Provide the (x, y) coordinate of the cell's center where the given text is located.  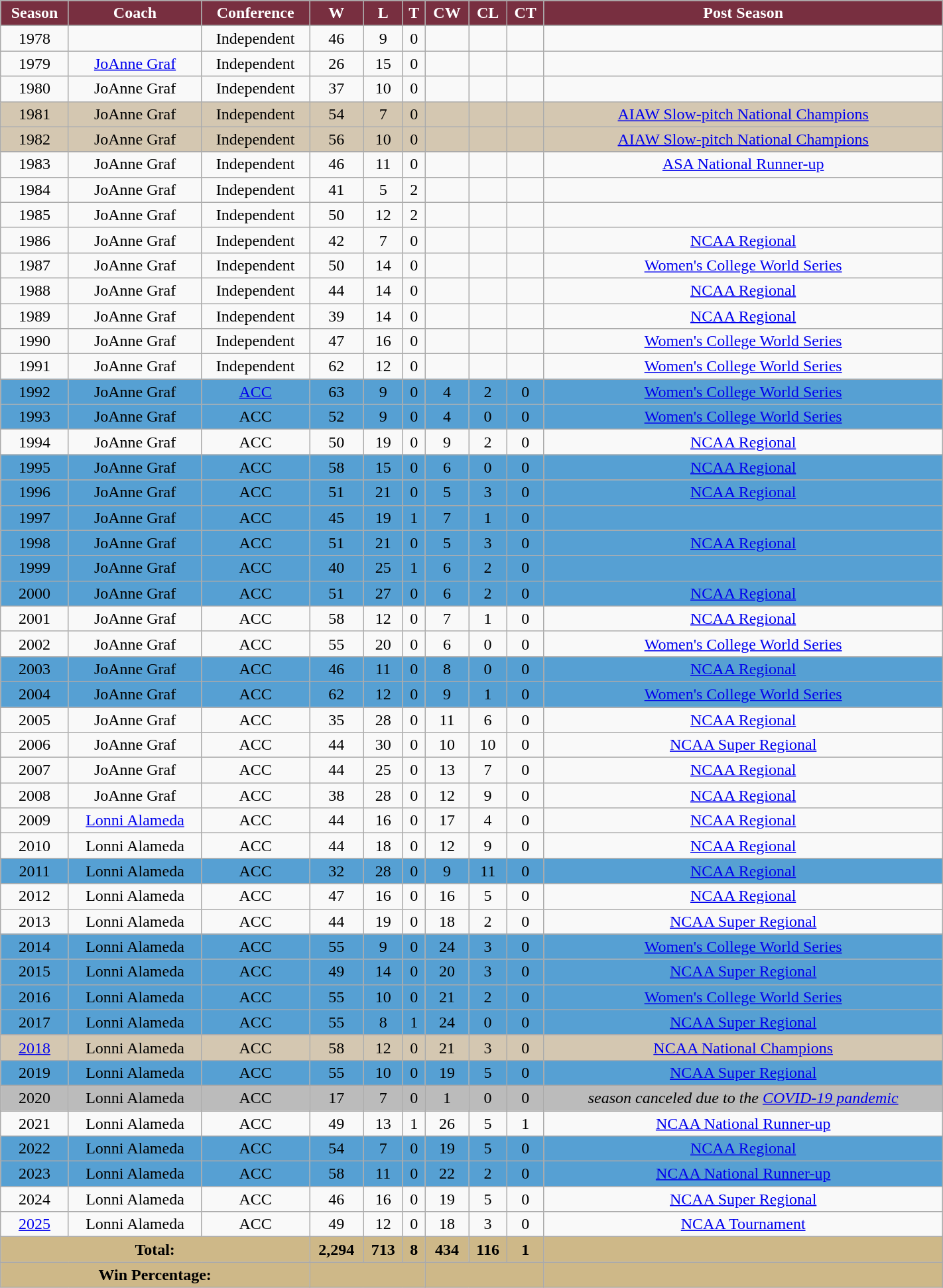
1991 (34, 367)
2012 (34, 896)
Post Season (743, 13)
CL (488, 13)
434 (447, 1250)
2018 (34, 1047)
NCAA Tournament (743, 1224)
40 (336, 568)
2021 (34, 1124)
2024 (34, 1199)
41 (336, 190)
2014 (34, 947)
2011 (34, 871)
2006 (34, 745)
2015 (34, 972)
713 (383, 1250)
2003 (34, 669)
2020 (34, 1098)
1997 (34, 518)
30 (383, 745)
1980 (34, 89)
42 (336, 240)
1998 (34, 543)
2010 (34, 846)
1986 (34, 240)
T (414, 13)
2002 (34, 644)
season canceled due to the COVID-19 pandemic (743, 1098)
1979 (34, 64)
63 (336, 392)
2022 (34, 1149)
1993 (34, 417)
1983 (34, 164)
1996 (34, 493)
NCAA National Champions (743, 1047)
CW (447, 13)
2016 (34, 997)
ASA National Runner-up (743, 164)
2,294 (336, 1250)
1992 (34, 392)
52 (336, 417)
CT (525, 13)
27 (383, 593)
2000 (34, 593)
56 (336, 139)
2001 (34, 618)
1978 (34, 38)
2013 (34, 921)
1987 (34, 265)
1994 (34, 442)
116 (488, 1250)
Coach (135, 13)
1984 (34, 190)
22 (447, 1174)
1990 (34, 341)
1989 (34, 316)
1981 (34, 114)
2007 (34, 770)
2019 (34, 1073)
2005 (34, 719)
Total: (155, 1250)
1999 (34, 568)
1988 (34, 290)
Win Percentage: (155, 1275)
1995 (34, 467)
39 (336, 316)
38 (336, 795)
1985 (34, 215)
45 (336, 518)
32 (336, 871)
37 (336, 89)
2008 (34, 795)
L (383, 13)
35 (336, 719)
Conference (256, 13)
2004 (34, 694)
2023 (34, 1174)
1982 (34, 139)
2017 (34, 1022)
W (336, 13)
2009 (34, 821)
2025 (34, 1224)
Season (34, 13)
